Pinpoint the cell where the given text exists, returning its [X, Y] midpoint coordinate. 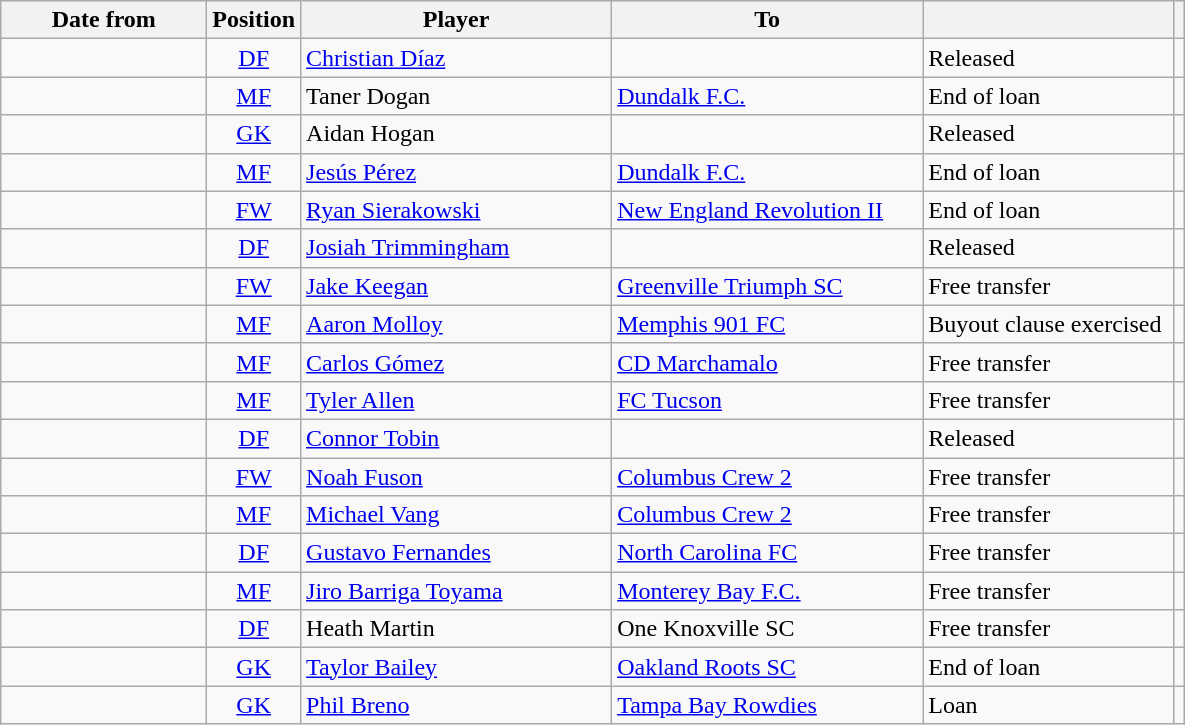
Michael Vang [456, 515]
Oakland Roots SC [768, 667]
Tampa Bay Rowdies [768, 705]
Taylor Bailey [456, 667]
Loan [1048, 705]
Jiro Barriga Toyama [456, 591]
Date from [104, 20]
Position [254, 20]
New England Revolution II [768, 210]
Aaron Molloy [456, 324]
Josiah Trimmingham [456, 248]
Monterey Bay F.C. [768, 591]
Connor Tobin [456, 438]
Carlos Gómez [456, 362]
Gustavo Fernandes [456, 553]
North Carolina FC [768, 553]
FC Tucson [768, 400]
Player [456, 20]
Tyler Allen [456, 400]
Aidan Hogan [456, 134]
Buyout clause exercised [1048, 324]
Greenville Triumph SC [768, 286]
Noah Fuson [456, 477]
Christian Díaz [456, 58]
CD Marchamalo [768, 362]
Taner Dogan [456, 96]
Heath Martin [456, 629]
Phil Breno [456, 705]
Jesús Pérez [456, 172]
One Knoxville SC [768, 629]
To [768, 20]
Memphis 901 FC [768, 324]
Ryan Sierakowski [456, 210]
Jake Keegan [456, 286]
